Search for the cell housing the specified text and yield its [x, y] center coordinate. 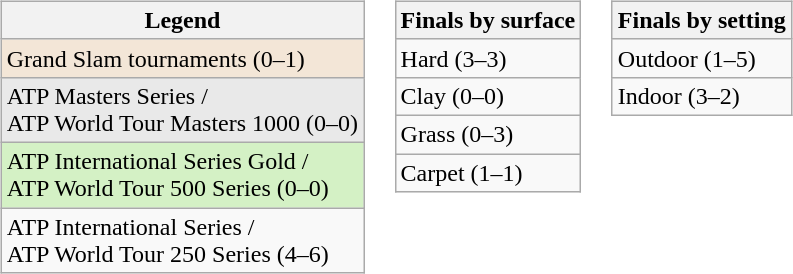
Legend [182, 20]
Grand Slam tournaments (0–1) [182, 58]
Carpet (1–1) [488, 173]
Clay (0–0) [488, 96]
Outdoor (1–5) [702, 58]
Grass (0–3) [488, 134]
Indoor (3–2) [702, 96]
Finals by surface [488, 20]
ATP Masters Series / ATP World Tour Masters 1000 (0–0) [182, 110]
ATP International Series / ATP World Tour 250 Series (4–6) [182, 240]
Hard (3–3) [488, 58]
ATP International Series Gold / ATP World Tour 500 Series (0–0) [182, 174]
Finals by setting [702, 20]
